Return the (X, Y) coordinate for the center point of the cell that contains the specified text.  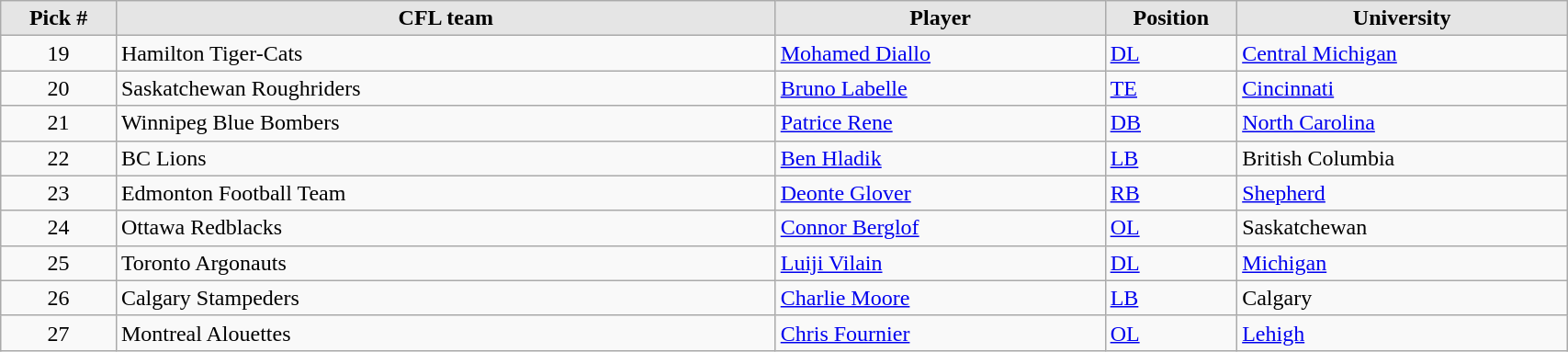
25 (59, 263)
20 (59, 88)
CFL team (446, 18)
DB (1171, 123)
26 (59, 298)
BC Lions (446, 158)
23 (59, 193)
Ottawa Redblacks (446, 228)
RB (1171, 193)
Calgary (1402, 298)
Hamilton Tiger-Cats (446, 53)
British Columbia (1402, 158)
Patrice Rene (941, 123)
Central Michigan (1402, 53)
Toronto Argonauts (446, 263)
Mohamed Diallo (941, 53)
Bruno Labelle (941, 88)
Calgary Stampeders (446, 298)
Cincinnati (1402, 88)
Saskatchewan (1402, 228)
Lehigh (1402, 333)
21 (59, 123)
19 (59, 53)
Pick # (59, 18)
TE (1171, 88)
27 (59, 333)
Connor Berglof (941, 228)
Winnipeg Blue Bombers (446, 123)
Shepherd (1402, 193)
Michigan (1402, 263)
Saskatchewan Roughriders (446, 88)
22 (59, 158)
North Carolina (1402, 123)
University (1402, 18)
Charlie Moore (941, 298)
Chris Fournier (941, 333)
Montreal Alouettes (446, 333)
24 (59, 228)
Luiji Vilain (941, 263)
Edmonton Football Team (446, 193)
Position (1171, 18)
Ben Hladik (941, 158)
Player (941, 18)
Deonte Glover (941, 193)
